Pinpoint the cell where the given text exists, returning its [X, Y] midpoint coordinate. 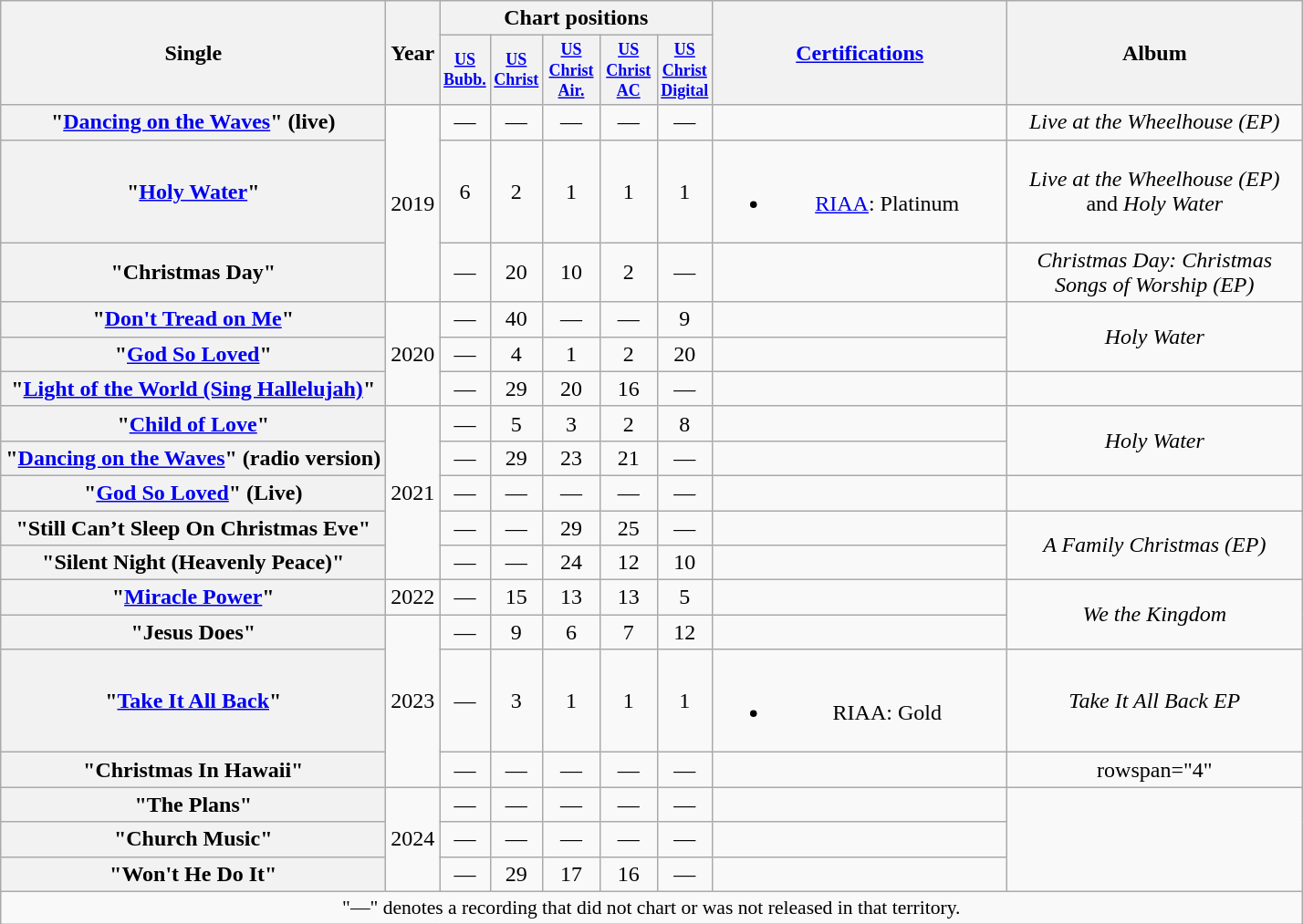
"The Plans" [193, 805]
40 [516, 319]
Year [412, 53]
4 [516, 354]
rowspan="4" [1155, 770]
21 [628, 458]
"Light of the World (Sing Hallelujah)" [193, 389]
"Take It All Back" [193, 701]
23 [571, 458]
25 [628, 528]
RIAA: Platinum [860, 192]
17 [571, 874]
"Still Can’t Sleep On Christmas Eve" [193, 528]
"Child of Love" [193, 423]
RIAA: Gold [860, 701]
2023 [412, 701]
A Family Christmas (EP) [1155, 545]
"Christmas Day" [193, 272]
Christmas Day: Christmas Songs of Worship (EP) [1155, 272]
Live at the Wheelhouse (EP) [1155, 122]
We the Kingdom [1155, 615]
"God So Loved" (Live) [193, 493]
Album [1155, 53]
"Miracle Power" [193, 597]
"Won't He Do It" [193, 874]
"Jesus Does" [193, 632]
"Holy Water" [193, 192]
"Christmas In Hawaii" [193, 770]
Chart positions [577, 18]
"—" denotes a recording that did not chart or was not released in that territory. [651, 908]
"Don't Tread on Me" [193, 319]
24 [571, 563]
Live at the Wheelhouse (EP) and Holy Water [1155, 192]
"Silent Night (Heavenly Peace)" [193, 563]
USChrist [516, 70]
7 [628, 632]
2019 [412, 203]
USChrist Digital [684, 70]
USChrist AC [628, 70]
"Dancing on the Waves" (live) [193, 122]
Take It All Back EP [1155, 701]
2020 [412, 354]
Single [193, 53]
USChrist Air. [571, 70]
US Bubb. [465, 70]
"Church Music" [193, 839]
Certifications [860, 53]
15 [516, 597]
2022 [412, 597]
"Dancing on the Waves" (radio version) [193, 458]
2024 [412, 839]
"God So Loved" [193, 354]
2021 [412, 493]
8 [684, 423]
